Detect which cell encompasses the target text, then output its (x, y) center coordinate. 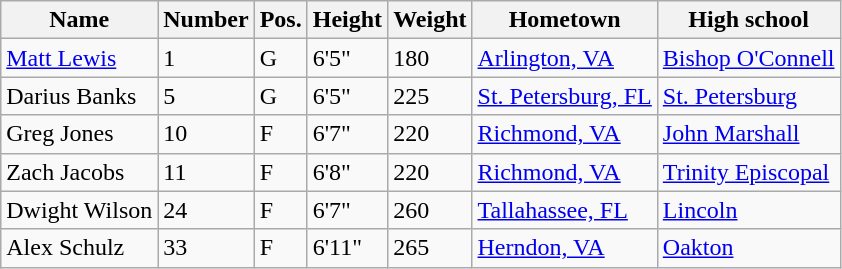
Hometown (564, 20)
33 (206, 248)
Name (80, 20)
24 (206, 210)
Number (206, 20)
Weight (430, 20)
Trinity Episcopal (748, 172)
5 (206, 96)
6'8" (347, 172)
Height (347, 20)
Bishop O'Connell (748, 58)
Darius Banks (80, 96)
11 (206, 172)
Alex Schulz (80, 248)
Oakton (748, 248)
High school (748, 20)
225 (430, 96)
St. Petersburg (748, 96)
10 (206, 134)
6'11" (347, 248)
Pos. (280, 20)
1 (206, 58)
Zach Jacobs (80, 172)
Dwight Wilson (80, 210)
265 (430, 248)
260 (430, 210)
Arlington, VA (564, 58)
Tallahassee, FL (564, 210)
John Marshall (748, 134)
180 (430, 58)
Greg Jones (80, 134)
St. Petersburg, FL (564, 96)
Lincoln (748, 210)
Matt Lewis (80, 58)
Herndon, VA (564, 248)
